Identify which cell holds the provided text, then report its [X, Y] central coordinate. 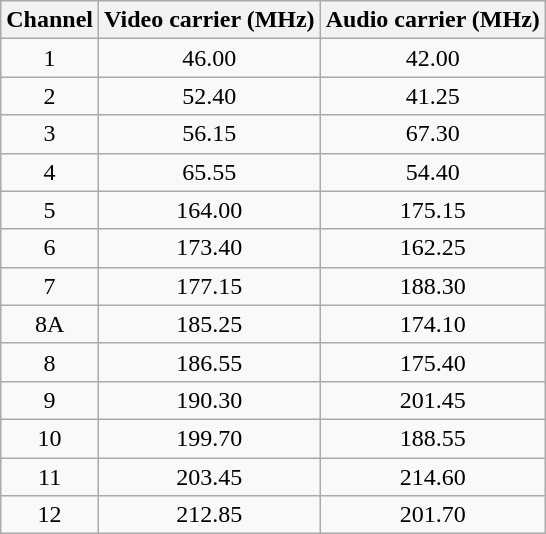
11 [50, 477]
199.70 [210, 438]
12 [50, 515]
54.40 [432, 172]
162.25 [432, 248]
10 [50, 438]
188.55 [432, 438]
Audio carrier (MHz) [432, 20]
4 [50, 172]
164.00 [210, 210]
175.15 [432, 210]
52.40 [210, 96]
190.30 [210, 400]
201.45 [432, 400]
46.00 [210, 58]
175.40 [432, 362]
186.55 [210, 362]
188.30 [432, 286]
212.85 [210, 515]
41.25 [432, 96]
1 [50, 58]
Video carrier (MHz) [210, 20]
214.60 [432, 477]
185.25 [210, 324]
5 [50, 210]
42.00 [432, 58]
9 [50, 400]
7 [50, 286]
67.30 [432, 134]
65.55 [210, 172]
2 [50, 96]
203.45 [210, 477]
201.70 [432, 515]
8A [50, 324]
173.40 [210, 248]
Channel [50, 20]
3 [50, 134]
6 [50, 248]
8 [50, 362]
56.15 [210, 134]
177.15 [210, 286]
174.10 [432, 324]
